Search for the cell housing the specified text and yield its (x, y) center coordinate. 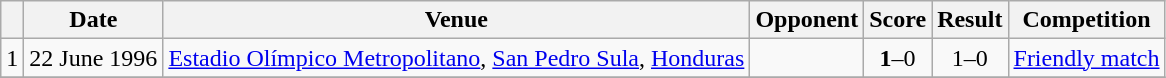
Competition (1086, 20)
Date (94, 20)
Friendly match (1086, 58)
Score (898, 20)
Estadio Olímpico Metropolitano, San Pedro Sula, Honduras (456, 58)
22 June 1996 (94, 58)
Result (970, 20)
1 (12, 58)
Venue (456, 20)
Opponent (807, 20)
